Search for the cell housing the specified text and yield its [X, Y] center coordinate. 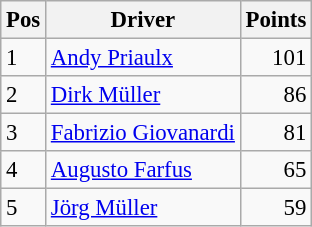
65 [276, 170]
81 [276, 133]
59 [276, 208]
5 [24, 208]
Driver [144, 20]
3 [24, 133]
1 [24, 58]
Andy Priaulx [144, 58]
86 [276, 95]
Points [276, 20]
101 [276, 58]
Pos [24, 20]
Augusto Farfus [144, 170]
Fabrizio Giovanardi [144, 133]
Jörg Müller [144, 208]
Dirk Müller [144, 95]
4 [24, 170]
2 [24, 95]
